Extract the (x, y) coordinate from the center of the cell holding the provided text.  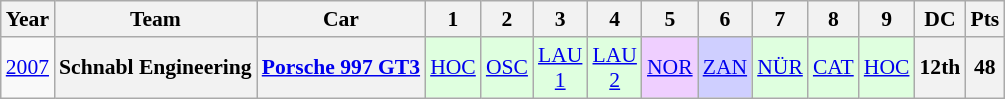
LAU1 (560, 68)
7 (780, 19)
3 (560, 19)
DC (940, 19)
Porsche 997 GT3 (341, 68)
8 (834, 19)
OSC (507, 68)
48 (984, 68)
9 (887, 19)
2 (507, 19)
5 (670, 19)
1 (453, 19)
Pts (984, 19)
ZAN (725, 68)
12th (940, 68)
6 (725, 19)
4 (614, 19)
NOR (670, 68)
LAU2 (614, 68)
Team (156, 19)
2007 (28, 68)
CAT (834, 68)
Car (341, 19)
Schnabl Engineering (156, 68)
Year (28, 19)
NÜR (780, 68)
